For the text-containing cell, return its midpoint in [x, y] coordinate format. 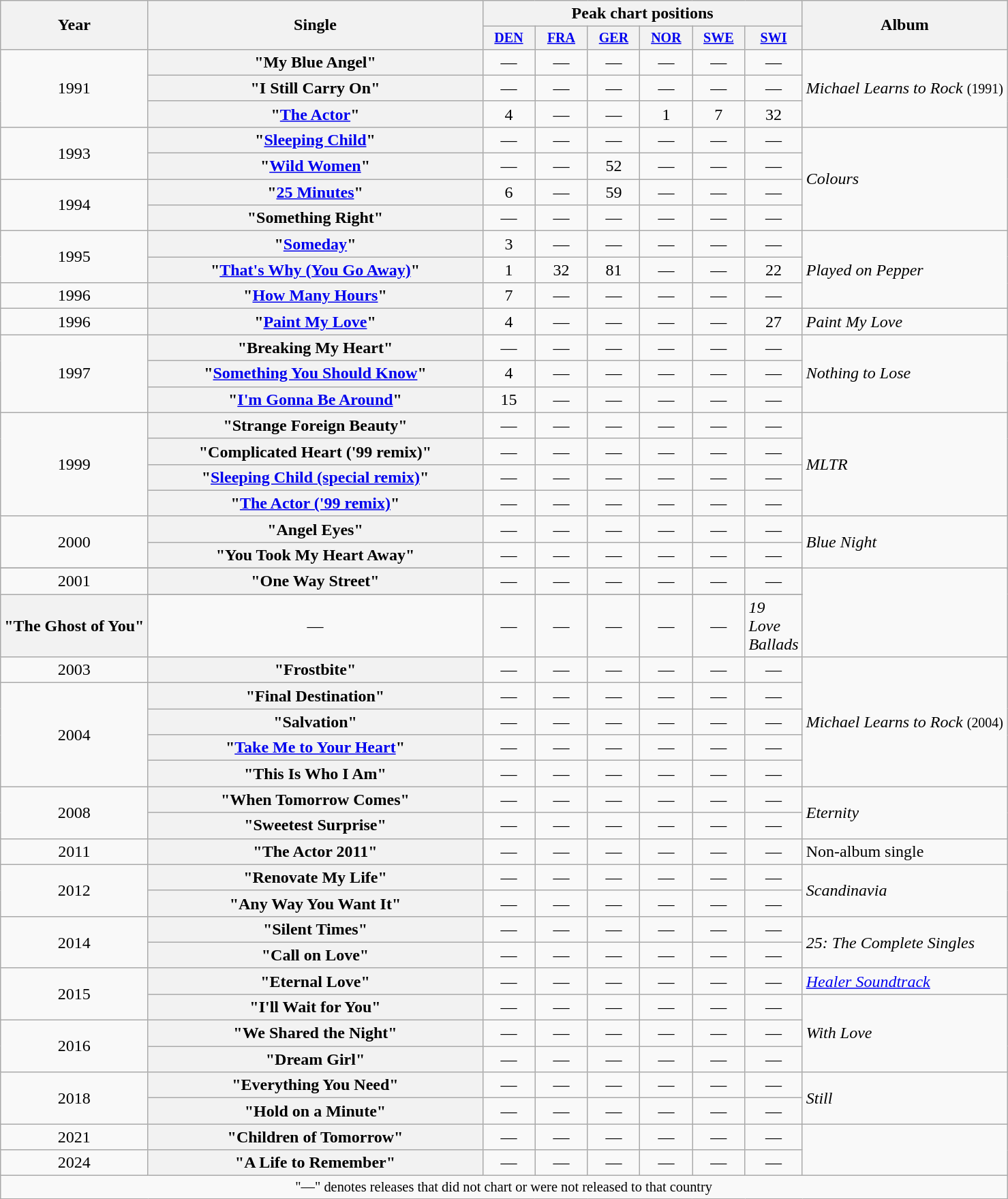
"How Many Hours" [315, 296]
"Renovate My Life" [315, 877]
1994 [74, 205]
"Frostbite" [315, 670]
Played on Pepper [904, 270]
2008 [74, 813]
FRA [562, 38]
"A Life to Remember" [315, 1163]
"My Blue Angel" [315, 62]
"Complicated Heart ('99 remix)" [315, 451]
25: The Complete Singles [904, 942]
Michael Learns to Rock (2004) [904, 722]
2021 [74, 1137]
"Paint My Love" [315, 322]
"This Is Who I Am" [315, 774]
GER [613, 38]
19 Love Ballads [774, 626]
Still [904, 1098]
2024 [74, 1163]
2011 [74, 851]
"Everything You Need" [315, 1085]
1995 [74, 257]
2003 [74, 670]
"Take Me to Your Heart" [315, 748]
Healer Soundtrack [904, 981]
"One Way Street" [315, 581]
Eternity [904, 813]
NOR [667, 38]
MLTR [904, 464]
SWI [774, 38]
Paint My Love [904, 322]
59 [613, 192]
"Call on Love" [315, 955]
"Sleeping Child (special remix)" [315, 477]
"The Actor" [315, 114]
"Children of Tomorrow" [315, 1137]
1999 [74, 464]
"Something You Should Know" [315, 374]
"Someday" [315, 244]
"I'm Gonna Be Around" [315, 399]
Nothing to Lose [904, 374]
"The Ghost of You" [74, 626]
"Hold on a Minute" [315, 1111]
"Angel Eyes" [315, 529]
"You Took My Heart Away" [315, 555]
Album [904, 25]
Scandinavia [904, 890]
1993 [74, 153]
"Wild Women" [315, 166]
2004 [74, 735]
"Any Way You Want It" [315, 903]
1997 [74, 374]
2014 [74, 942]
15 [508, 399]
2001 [74, 581]
Colours [904, 179]
Year [74, 25]
"I Still Carry On" [315, 88]
"Breaking My Heart" [315, 348]
"That's Why (You Go Away)" [315, 270]
"We Shared the Night" [315, 1033]
81 [613, 270]
"The Actor ('99 remix)" [315, 503]
"25 Minutes" [315, 192]
"The Actor 2011" [315, 851]
"When Tomorrow Comes" [315, 800]
DEN [508, 38]
"Salvation" [315, 722]
SWE [718, 38]
"Strange Foreign Beauty" [315, 425]
Single [315, 25]
Blue Night [904, 542]
52 [613, 166]
"Final Destination" [315, 696]
"I'll Wait for You" [315, 1007]
22 [774, 270]
6 [508, 192]
27 [774, 322]
"Eternal Love" [315, 981]
"Dream Girl" [315, 1059]
With Love [904, 1033]
"—" denotes releases that did not chart or were not released to that country [504, 1187]
"Sweetest Surprise" [315, 825]
Non-album single [904, 851]
Michael Learns to Rock (1991) [904, 88]
"Something Right" [315, 218]
2018 [74, 1098]
3 [508, 244]
"Silent Times" [315, 929]
2012 [74, 890]
2000 [74, 542]
2016 [74, 1046]
1991 [74, 88]
2015 [74, 994]
Peak chart positions [642, 14]
"Sleeping Child" [315, 140]
